Output the (x, y) coordinate of the center of the cell containing the given text.  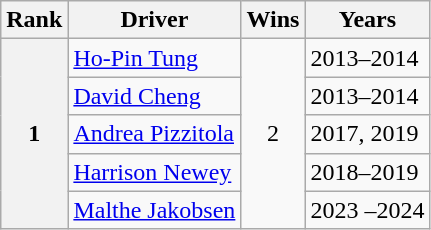
Years (368, 20)
Harrison Newey (154, 172)
David Cheng (154, 96)
Ho-Pin Tung (154, 58)
2018–2019 (368, 172)
2 (273, 134)
Malthe Jakobsen (154, 210)
2023 –2024 (368, 210)
Driver (154, 20)
Wins (273, 20)
Andrea Pizzitola (154, 134)
1 (34, 134)
2017, 2019 (368, 134)
Rank (34, 20)
